From the cell containing the given text, extract its center point as (x, y) coordinate. 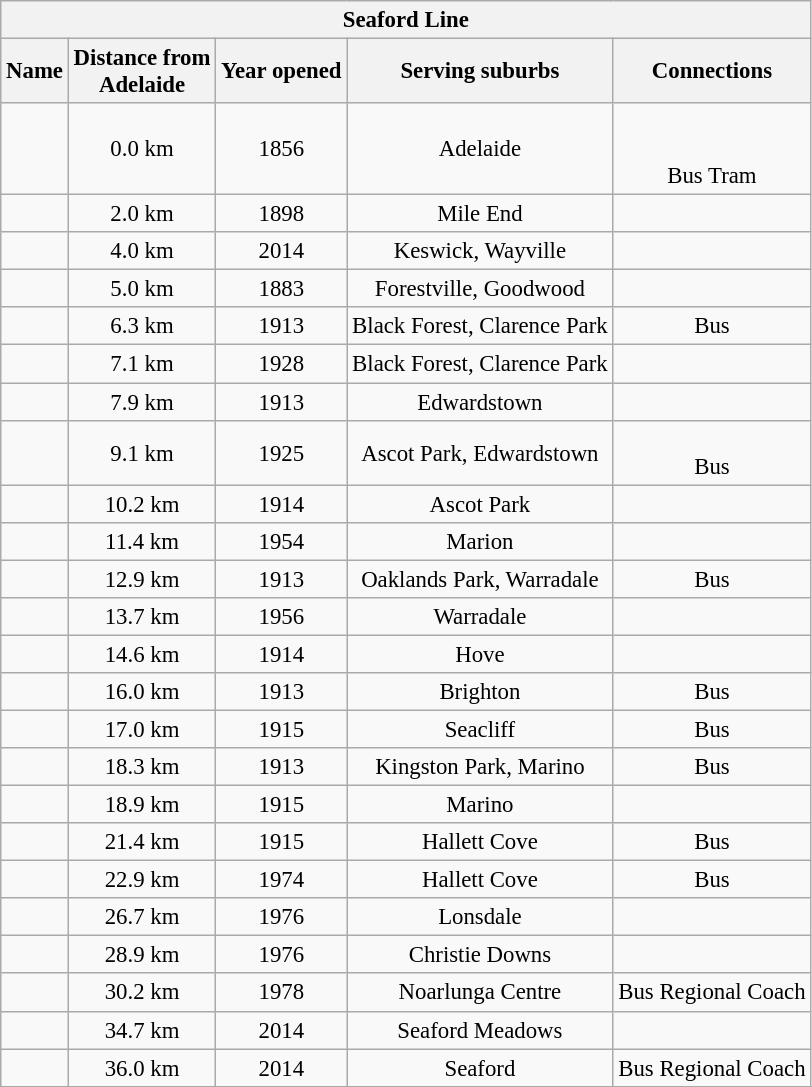
26.7 km (142, 917)
17.0 km (142, 729)
7.9 km (142, 402)
6.3 km (142, 327)
1856 (282, 149)
34.7 km (142, 1030)
9.1 km (142, 452)
28.9 km (142, 955)
Warradale (480, 617)
22.9 km (142, 880)
0.0 km (142, 149)
Seacliff (480, 729)
Seaford Line (406, 20)
18.3 km (142, 767)
Oaklands Park, Warradale (480, 579)
14.6 km (142, 654)
13.7 km (142, 617)
11.4 km (142, 541)
1954 (282, 541)
Noarlunga Centre (480, 993)
1928 (282, 364)
7.1 km (142, 364)
5.0 km (142, 289)
1898 (282, 214)
Christie Downs (480, 955)
Ascot Park (480, 504)
16.0 km (142, 692)
Adelaide (480, 149)
Mile End (480, 214)
1974 (282, 880)
Marion (480, 541)
1883 (282, 289)
12.9 km (142, 579)
Keswick, Wayville (480, 251)
Connections (712, 72)
30.2 km (142, 993)
Year opened (282, 72)
1978 (282, 993)
36.0 km (142, 1068)
Brighton (480, 692)
Distance fromAdelaide (142, 72)
21.4 km (142, 842)
Seaford (480, 1068)
Name (35, 72)
2.0 km (142, 214)
Marino (480, 805)
Serving suburbs (480, 72)
1925 (282, 452)
4.0 km (142, 251)
Bus Tram (712, 149)
Ascot Park, Edwardstown (480, 452)
Seaford Meadows (480, 1030)
Kingston Park, Marino (480, 767)
18.9 km (142, 805)
10.2 km (142, 504)
1956 (282, 617)
Edwardstown (480, 402)
Hove (480, 654)
Forestville, Goodwood (480, 289)
Lonsdale (480, 917)
